Capture the cell that displays the provided text and extract its [x, y] central coordinate. 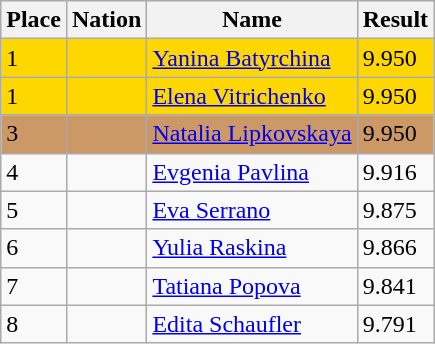
9.791 [395, 324]
9.916 [395, 172]
Eva Serrano [252, 210]
Name [252, 20]
Place [34, 20]
9.875 [395, 210]
Yanina Batyrchina [252, 58]
7 [34, 286]
9.866 [395, 248]
4 [34, 172]
Tatiana Popova [252, 286]
Elena Vitrichenko [252, 96]
Natalia Lipkovskaya [252, 134]
8 [34, 324]
Yulia Raskina [252, 248]
6 [34, 248]
3 [34, 134]
Nation [106, 20]
5 [34, 210]
Evgenia Pavlina [252, 172]
9.841 [395, 286]
Result [395, 20]
Edita Schaufler [252, 324]
